Scan for the cell matching the given text and deliver its [x, y] coordinate at center. 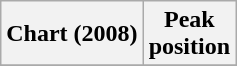
Chart (2008) [72, 34]
Peakposition [189, 34]
